Pinpoint the cell where the given text exists, returning its [X, Y] midpoint coordinate. 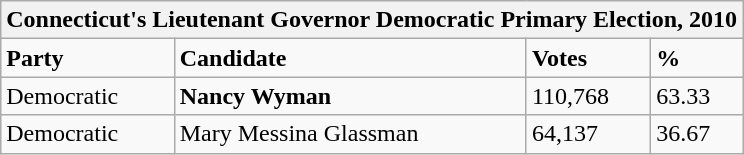
36.67 [697, 134]
Candidate [350, 58]
63.33 [697, 96]
Nancy Wyman [350, 96]
Mary Messina Glassman [350, 134]
% [697, 58]
64,137 [588, 134]
Connecticut's Lieutenant Governor Democratic Primary Election, 2010 [372, 20]
Party [88, 58]
Votes [588, 58]
110,768 [588, 96]
